From the cell containing the given text, extract its center point as (x, y) coordinate. 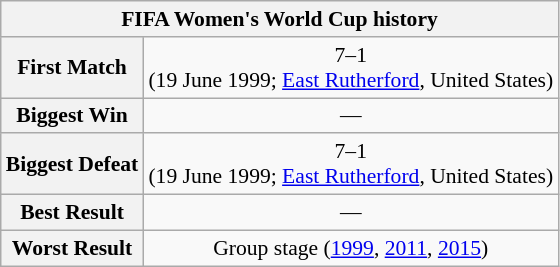
Biggest Defeat (72, 164)
Biggest Win (72, 116)
First Match (72, 68)
FIFA Women's World Cup history (280, 19)
Best Result (72, 213)
Group stage (1999, 2011, 2015) (350, 248)
Worst Result (72, 248)
